Extract the (X, Y) coordinate from the center of the cell holding the provided text.  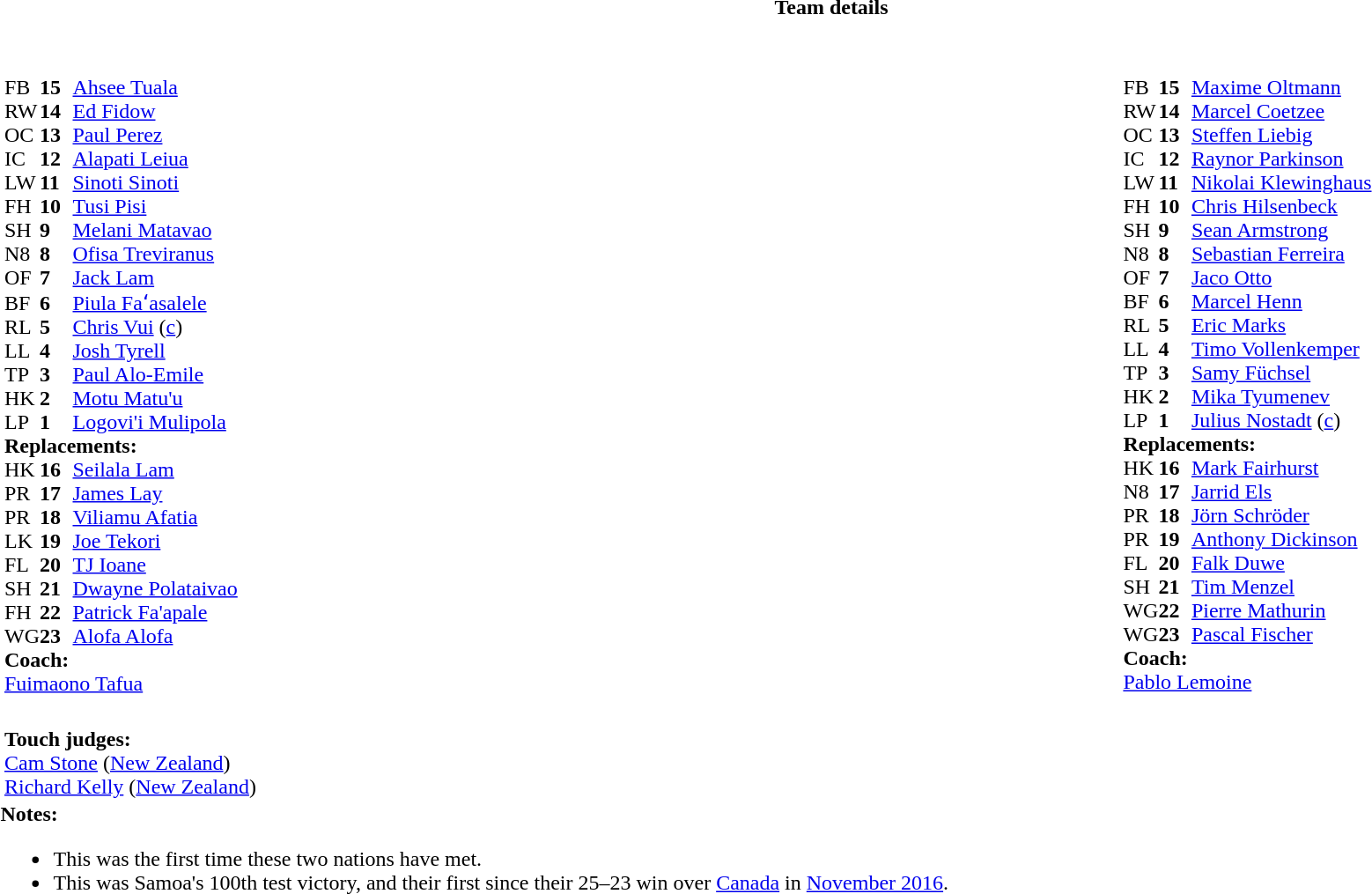
Falk Duwe (1282, 564)
Pablo Lemoine (1247, 682)
Eric Marks (1282, 326)
Jarrid Els (1282, 491)
Chris Hilsenbeck (1282, 206)
Anthony Dickinson (1282, 539)
Dwayne Polataivao (155, 588)
Mika Tyumenev (1282, 396)
Logovi'i Mulipola (155, 423)
Timo Vollenkemper (1282, 349)
Patrick Fa'apale (155, 613)
Motu Matu'u (155, 398)
Paul Alo-Emile (155, 375)
Raynor Parkinson (1282, 159)
Sean Armstrong (1282, 231)
Ed Fidow (155, 111)
Marcel Coetzee (1282, 111)
Josh Tyrell (155, 351)
Jack Lam (155, 278)
Paul Perez (155, 136)
Chris Vui (c) (155, 328)
Ahsee Tuala (155, 88)
Seilala Lam (155, 470)
Tusi Pisi (155, 206)
Jörn Schröder (1282, 516)
Nikolai Klewinghaus (1282, 183)
Sinoti Sinoti (155, 183)
Maxime Oltmann (1282, 88)
Pierre Mathurin (1282, 611)
Joe Tekori (155, 541)
Julius Nostadt (c) (1282, 421)
Tim Menzel (1282, 587)
Viliamu Afatia (155, 518)
Piula Faʻasalele (155, 302)
Ofisa Treviranus (155, 254)
Alofa Alofa (155, 636)
LK (22, 541)
James Lay (155, 493)
Samy Füchsel (1282, 373)
Pascal Fischer (1282, 634)
Fuimaono Tafua (122, 683)
Mark Fairhurst (1282, 469)
Steffen Liebig (1282, 136)
Marcel Henn (1282, 301)
Jaco Otto (1282, 278)
Alapati Leiua (155, 159)
Melani Matavao (155, 231)
TJ Ioane (155, 565)
Sebastian Ferreira (1282, 254)
